From the cell containing the given text, extract its center point as (x, y) coordinate. 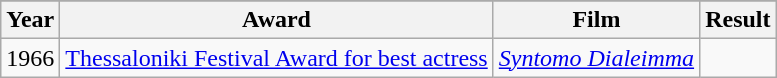
Film (596, 20)
1966 (30, 58)
Award (276, 20)
Thessaloniki Festival Award for best actress (276, 58)
Result (738, 20)
Year (30, 20)
Syntomo Dialeimma (596, 58)
